From the cell containing the given text, extract its center point as [X, Y] coordinate. 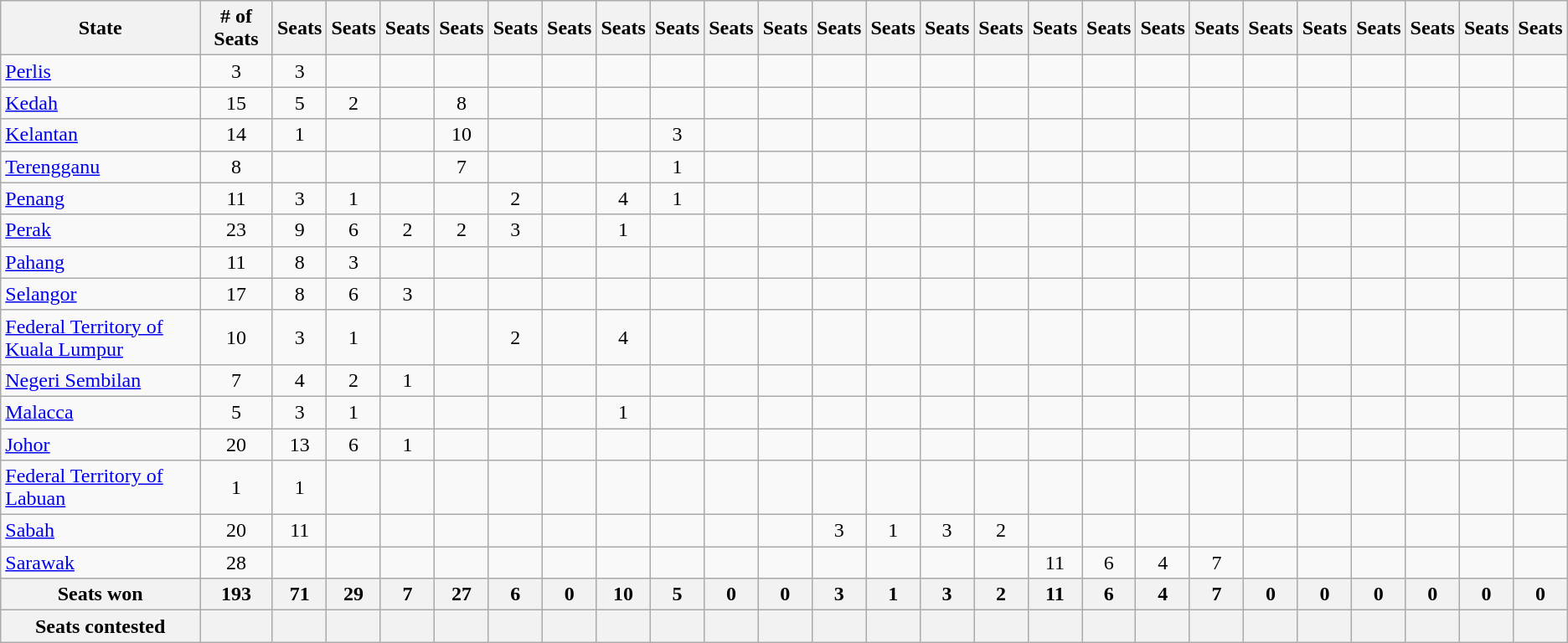
28 [236, 563]
13 [299, 445]
Pahang [101, 262]
29 [353, 594]
Federal Territory of Kuala Lumpur [101, 337]
23 [236, 230]
Penang [101, 198]
17 [236, 294]
Malacca [101, 412]
Negeri Sembilan [101, 380]
Johor [101, 445]
71 [299, 594]
Kelantan [101, 135]
193 [236, 594]
9 [299, 230]
Seats won [101, 594]
Selangor [101, 294]
Sabah [101, 531]
Perak [101, 230]
Sarawak [101, 563]
# of Seats [236, 28]
Federal Territory of Labuan [101, 487]
14 [236, 135]
Seats contested [101, 626]
27 [462, 594]
Kedah [101, 103]
State [101, 28]
Terengganu [101, 167]
15 [236, 103]
Perlis [101, 71]
